Locate the cell with the specified text and output its (x, y) center coordinate. 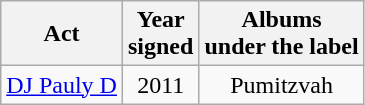
2011 (160, 85)
DJ Pauly D (62, 85)
Year signed (160, 34)
Albums under the label (282, 34)
Pumitzvah (282, 85)
Act (62, 34)
